Return the [X, Y] coordinate for the center point of the cell that contains the specified text.  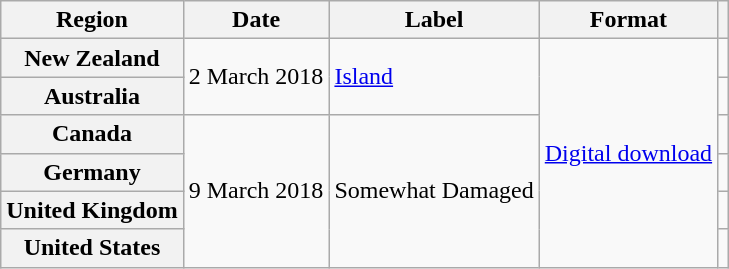
Label [434, 20]
Somewhat Damaged [434, 191]
Digital download [628, 153]
United Kingdom [92, 210]
Germany [92, 172]
United States [92, 248]
Format [628, 20]
Date [256, 20]
New Zealand [92, 58]
Canada [92, 134]
2 March 2018 [256, 77]
Australia [92, 96]
Island [434, 77]
Region [92, 20]
9 March 2018 [256, 191]
